Identify which cell holds the provided text, then report its [x, y] central coordinate. 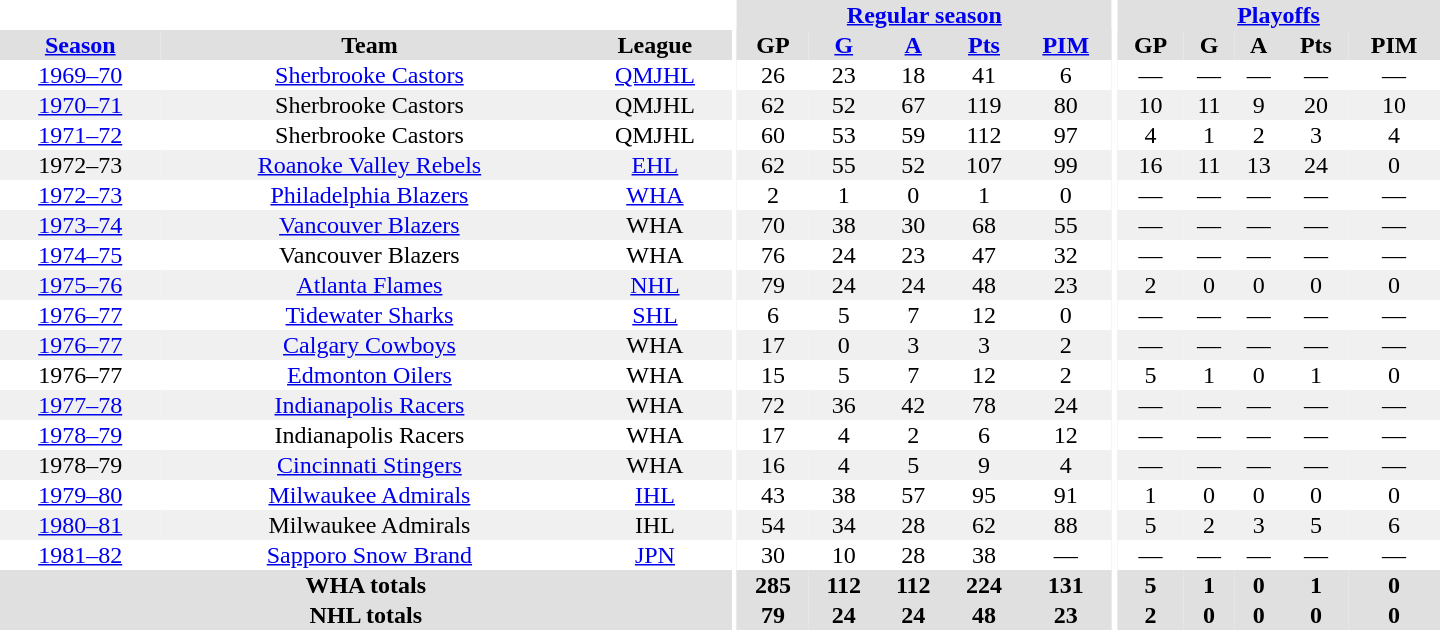
1973–74 [80, 225]
97 [1066, 135]
1980–81 [80, 525]
131 [1066, 585]
68 [984, 225]
76 [773, 255]
Calgary Cowboys [369, 345]
1981–82 [80, 555]
Edmonton Oilers [369, 375]
League [654, 45]
59 [913, 135]
41 [984, 75]
78 [984, 405]
SHL [654, 315]
72 [773, 405]
Season [80, 45]
Playoffs [1278, 15]
15 [773, 375]
26 [773, 75]
67 [913, 105]
95 [984, 495]
Roanoke Valley Rebels [369, 165]
99 [1066, 165]
42 [913, 405]
224 [984, 585]
34 [844, 525]
88 [1066, 525]
1974–75 [80, 255]
Philadelphia Blazers [369, 195]
32 [1066, 255]
43 [773, 495]
1969–70 [80, 75]
EHL [654, 165]
53 [844, 135]
18 [913, 75]
70 [773, 225]
Team [369, 45]
NHL totals [366, 615]
Regular season [924, 15]
Atlanta Flames [369, 285]
1970–71 [80, 105]
Cincinnati Stingers [369, 465]
1975–76 [80, 285]
WHA totals [366, 585]
57 [913, 495]
1977–78 [80, 405]
60 [773, 135]
1979–80 [80, 495]
NHL [654, 285]
13 [1259, 165]
80 [1066, 105]
107 [984, 165]
285 [773, 585]
36 [844, 405]
119 [984, 105]
Tidewater Sharks [369, 315]
1971–72 [80, 135]
JPN [654, 555]
91 [1066, 495]
47 [984, 255]
54 [773, 525]
20 [1316, 105]
Sapporo Snow Brand [369, 555]
